For the text-containing cell, return its midpoint in (X, Y) coordinate format. 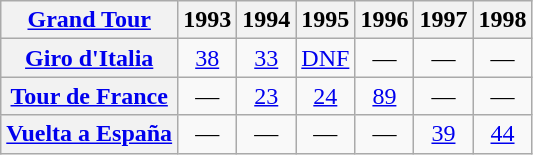
38 (208, 58)
1993 (208, 20)
Vuelta a España (90, 134)
Grand Tour (90, 20)
1997 (444, 20)
DNF (326, 58)
23 (266, 96)
39 (444, 134)
1998 (502, 20)
Giro d'Italia (90, 58)
24 (326, 96)
1995 (326, 20)
44 (502, 134)
Tour de France (90, 96)
1994 (266, 20)
1996 (384, 20)
89 (384, 96)
33 (266, 58)
